From the cell containing the given text, extract its center point as (x, y) coordinate. 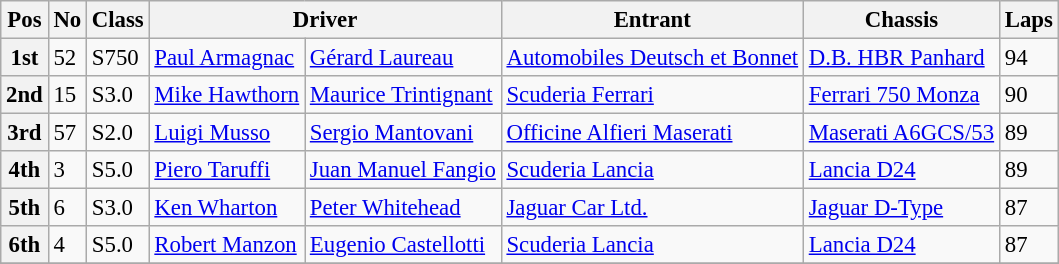
Laps (1028, 20)
Robert Manzon (226, 245)
94 (1028, 58)
3 (67, 170)
Jaguar Car Ltd. (652, 208)
Scuderia Ferrari (652, 95)
52 (67, 58)
Eugenio Castellotti (404, 245)
Officine Alfieri Maserati (652, 133)
Sergio Mantovani (404, 133)
Ken Wharton (226, 208)
Maserati A6GCS/53 (901, 133)
S750 (118, 58)
6th (24, 245)
90 (1028, 95)
No (67, 20)
Ferrari 750 Monza (901, 95)
Driver (325, 20)
Chassis (901, 20)
6 (67, 208)
Luigi Musso (226, 133)
Peter Whitehead (404, 208)
2nd (24, 95)
15 (67, 95)
57 (67, 133)
Maurice Trintignant (404, 95)
Juan Manuel Fangio (404, 170)
Piero Taruffi (226, 170)
Pos (24, 20)
5th (24, 208)
Entrant (652, 20)
S2.0 (118, 133)
Automobiles Deutsch et Bonnet (652, 58)
Paul Armagnac (226, 58)
4th (24, 170)
D.B. HBR Panhard (901, 58)
Mike Hawthorn (226, 95)
3rd (24, 133)
1st (24, 58)
Jaguar D-Type (901, 208)
Class (118, 20)
Gérard Laureau (404, 58)
4 (67, 245)
